Locate the cell with the specified text and output its [x, y] center coordinate. 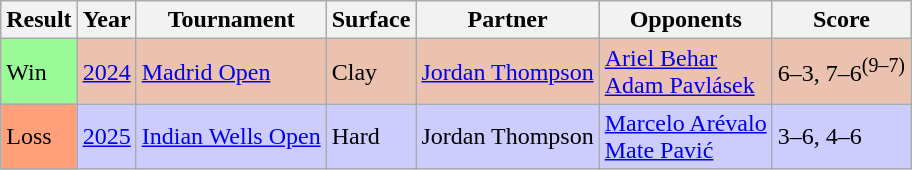
3–6, 4–6 [841, 136]
Result [39, 20]
2025 [106, 136]
Partner [508, 20]
Tournament [231, 20]
2024 [106, 72]
Clay [371, 72]
Surface [371, 20]
Opponents [686, 20]
Indian Wells Open [231, 136]
Year [106, 20]
6–3, 7–6(9–7) [841, 72]
Loss [39, 136]
Win [39, 72]
Marcelo Arévalo Mate Pavić [686, 136]
Madrid Open [231, 72]
Ariel Behar Adam Pavlásek [686, 72]
Hard [371, 136]
Score [841, 20]
